Scan for the cell matching the given text and deliver its (X, Y) coordinate at center. 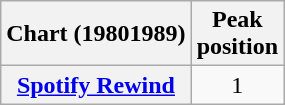
Chart (19801989) (96, 34)
1 (237, 85)
Spotify Rewind (96, 85)
Peakposition (237, 34)
